Capture the cell that displays the provided text and extract its (x, y) central coordinate. 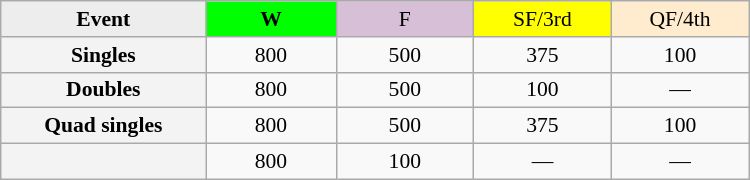
F (405, 19)
Singles (104, 55)
Quad singles (104, 126)
Event (104, 19)
Doubles (104, 90)
W (271, 19)
QF/4th (680, 19)
SF/3rd (543, 19)
